For the text-containing cell, return its midpoint in (X, Y) coordinate format. 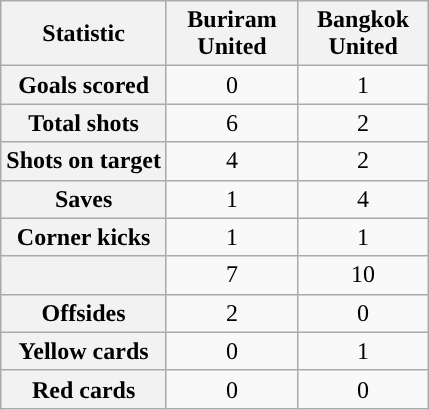
Yellow cards (84, 351)
Statistic (84, 34)
Saves (84, 199)
Bangkok United (364, 34)
Offsides (84, 313)
Corner kicks (84, 237)
Buriram United (232, 34)
Shots on target (84, 161)
6 (232, 123)
Goals scored (84, 85)
7 (232, 275)
Red cards (84, 389)
Total shots (84, 123)
10 (364, 275)
